Detect which cell encompasses the target text, then output its [X, Y] center coordinate. 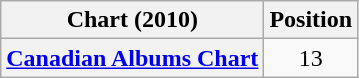
Chart (2010) [132, 20]
13 [311, 58]
Position [311, 20]
Canadian Albums Chart [132, 58]
